Search for the cell housing the specified text and yield its (X, Y) center coordinate. 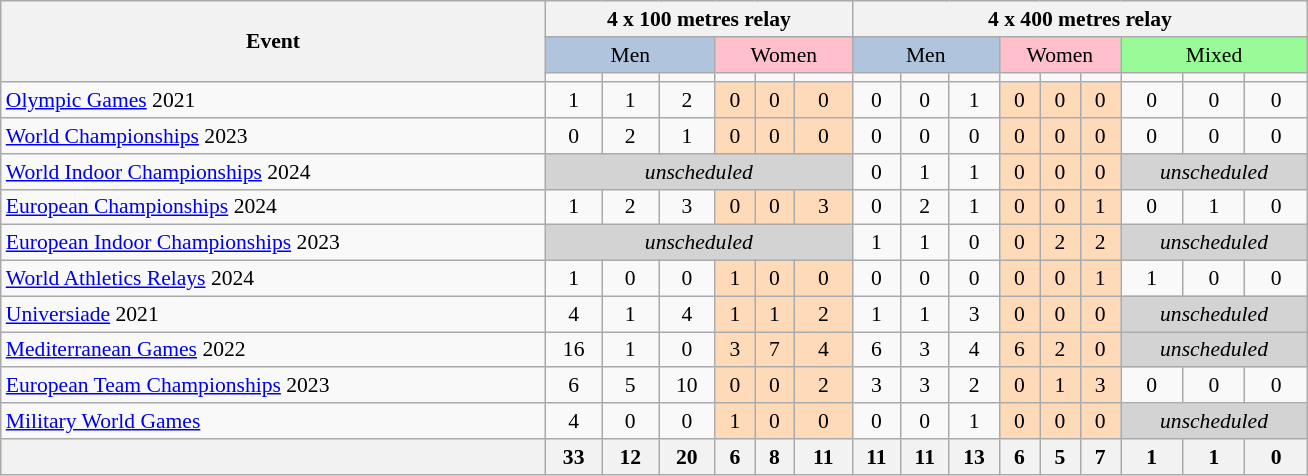
10 (688, 386)
Olympic Games 2021 (274, 101)
Mixed (1214, 55)
13 (974, 457)
European Championships 2024 (274, 207)
Mediterranean Games 2022 (274, 350)
33 (574, 457)
16 (574, 350)
4 x 100 metres relay (698, 19)
Event (274, 42)
12 (630, 457)
20 (688, 457)
World Championships 2023 (274, 136)
World Indoor Championships 2024 (274, 172)
European Team Championships 2023 (274, 386)
4 x 400 metres relay (1080, 19)
Military World Games (274, 421)
Universiade 2021 (274, 314)
8 (775, 457)
European Indoor Championships 2023 (274, 243)
World Athletics Relays 2024 (274, 279)
